Identify which cell holds the provided text, then report its [x, y] central coordinate. 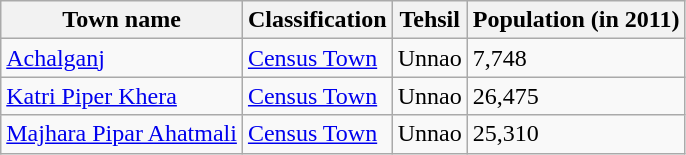
Tehsil [430, 20]
Achalganj [122, 58]
Population (in 2011) [576, 20]
Classification [317, 20]
7,748 [576, 58]
Katri Piper Khera [122, 96]
Town name [122, 20]
25,310 [576, 134]
26,475 [576, 96]
Majhara Pipar Ahatmali [122, 134]
